Return [X, Y] of the center of cell containing provided text 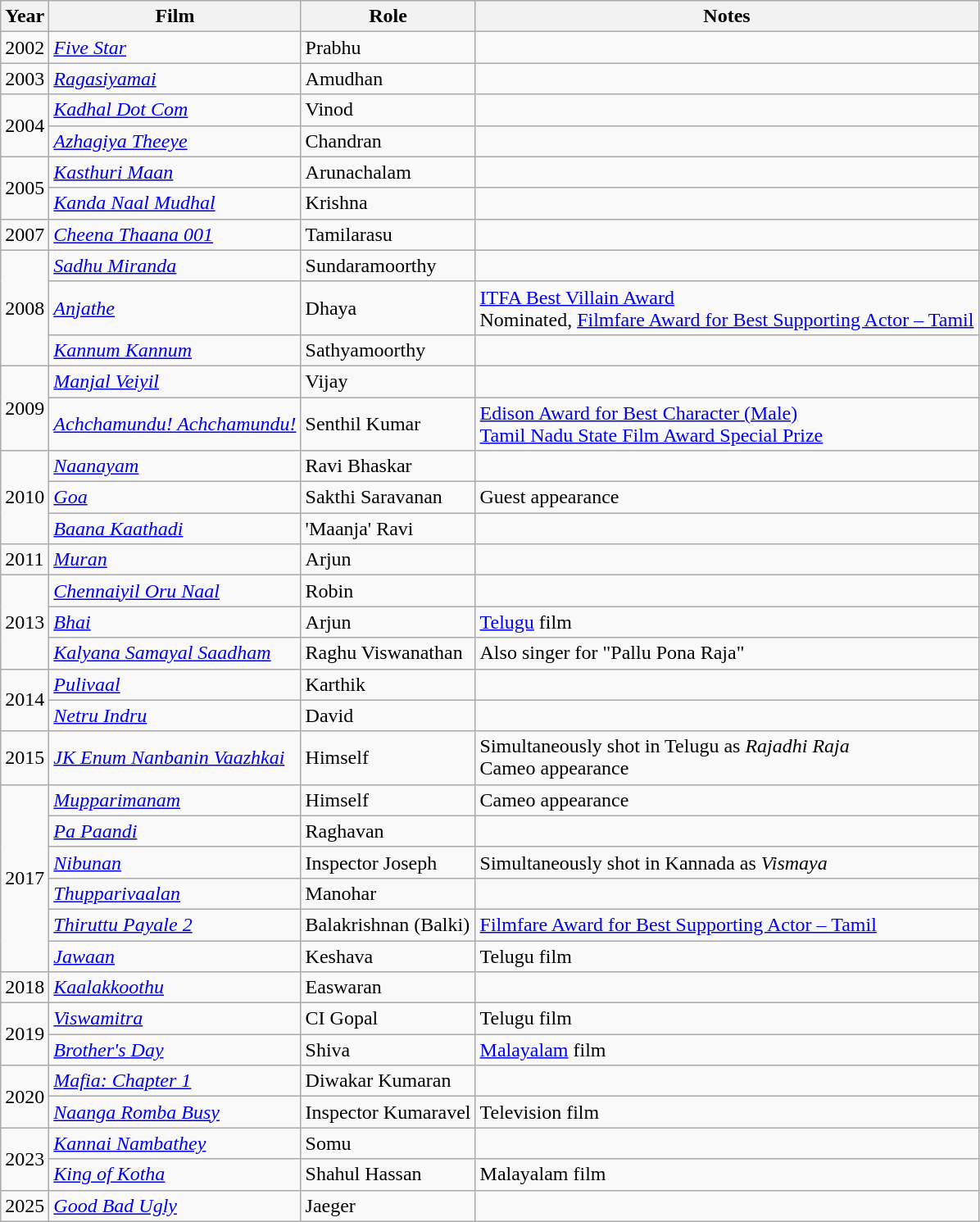
Sathyamoorthy [388, 350]
2014 [25, 700]
Sakthi Saravanan [388, 497]
2010 [25, 497]
Robin [388, 591]
2025 [25, 1206]
2015 [25, 757]
Viswamitra [175, 1019]
Azhagiya Theeye [175, 141]
2020 [25, 1097]
CI Gopal [388, 1019]
Easwaran [388, 988]
Chandran [388, 141]
Year [25, 16]
2008 [25, 308]
Kasthuri Maan [175, 172]
Raghu Viswanathan [388, 653]
Sadhu Miranda [175, 266]
2003 [25, 79]
Vinod [388, 110]
Raghavan [388, 831]
Tamilarasu [388, 234]
Jawaan [175, 956]
2009 [25, 408]
Inspector Joseph [388, 862]
Edison Award for Best Character (Male)Tamil Nadu State Film Award Special Prize [727, 423]
Dhaya [388, 308]
Muran [175, 560]
Arunachalam [388, 172]
Naanga Romba Busy [175, 1112]
2019 [25, 1034]
Guest appearance [727, 497]
Good Bad Ugly [175, 1206]
Mupparimanam [175, 800]
2004 [25, 125]
2007 [25, 234]
Karthik [388, 684]
Cheena Thaana 001 [175, 234]
Kadhal Dot Com [175, 110]
2013 [25, 622]
Jaeger [388, 1206]
Pa Paandi [175, 831]
Anjathe [175, 308]
Thiruttu Payale 2 [175, 924]
Film [175, 16]
Five Star [175, 48]
Vijay [388, 381]
ITFA Best Villain AwardNominated, Filmfare Award for Best Supporting Actor – Tamil [727, 308]
Goa [175, 497]
Balakrishnan (Balki) [388, 924]
JK Enum Nanbanin Vaazhkai [175, 757]
Chennaiyil Oru Naal [175, 591]
Kannai Nambathey [175, 1143]
Mafia: Chapter 1 [175, 1081]
2017 [25, 878]
2018 [25, 988]
Baana Kaathadi [175, 529]
Cameo appearance [727, 800]
Also singer for "Pallu Pona Raja" [727, 653]
Naanayam [175, 466]
David [388, 715]
'Maanja' Ravi [388, 529]
Krishna [388, 203]
Somu [388, 1143]
Achchamundu! Achchamundu! [175, 423]
Bhai [175, 622]
Kalyana Samayal Saadham [175, 653]
Television film [727, 1112]
Nibunan [175, 862]
Kanda Naal Mudhal [175, 203]
Simultaneously shot in Telugu as Rajadhi RajaCameo appearance [727, 757]
2002 [25, 48]
Pulivaal [175, 684]
Simultaneously shot in Kannada as Vismaya [727, 862]
Ravi Bhaskar [388, 466]
2023 [25, 1159]
Inspector Kumaravel [388, 1112]
Notes [727, 16]
Senthil Kumar [388, 423]
Amudhan [388, 79]
Brother's Day [175, 1050]
King of Kotha [175, 1174]
Kaalakkoothu [175, 988]
Manohar [388, 893]
Prabhu [388, 48]
Filmfare Award for Best Supporting Actor – Tamil [727, 924]
2011 [25, 560]
Sundaramoorthy [388, 266]
Netru Indru [175, 715]
Shiva [388, 1050]
2005 [25, 188]
Kannum Kannum [175, 350]
Keshava [388, 956]
Shahul Hassan [388, 1174]
Manjal Veiyil [175, 381]
Role [388, 16]
Ragasiyamai [175, 79]
Diwakar Kumaran [388, 1081]
Thupparivaalan [175, 893]
